Extract the [x, y] coordinate from the center of the cell holding the provided text.  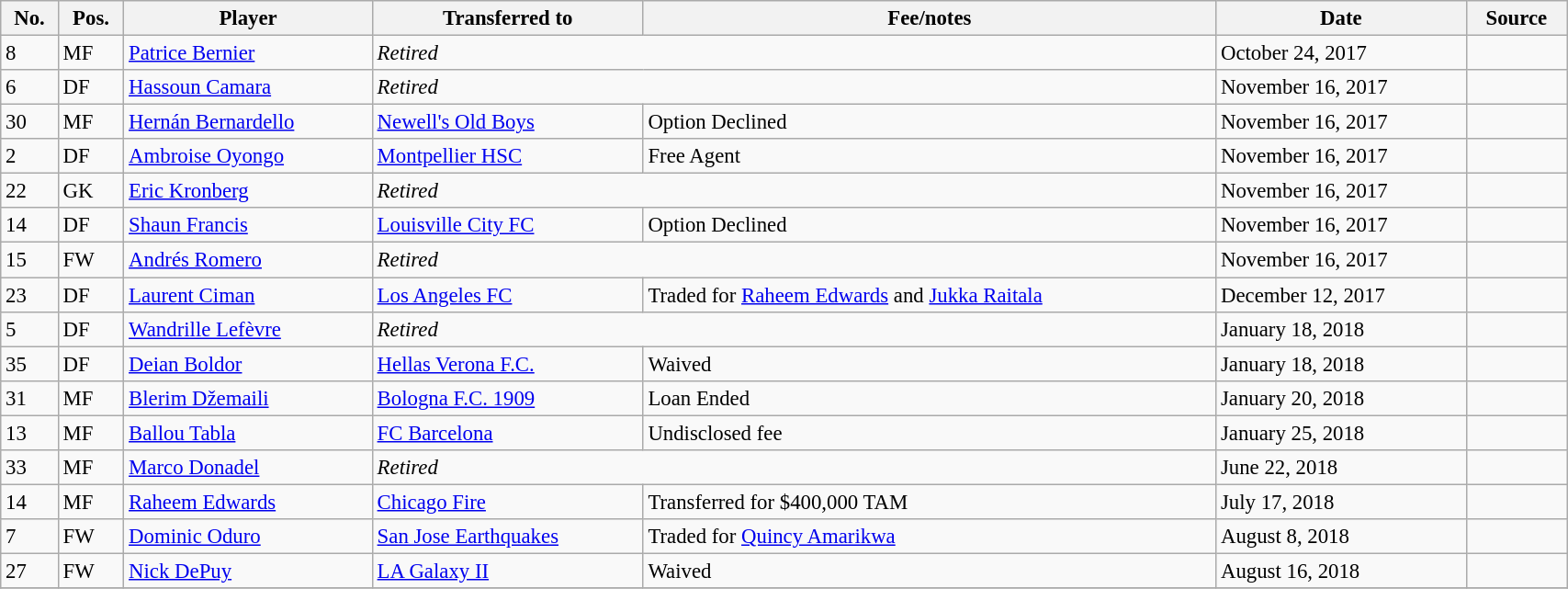
8 [29, 53]
Undisclosed fee [930, 433]
January 20, 2018 [1341, 398]
Deian Boldor [248, 364]
30 [29, 122]
Ambroise Oyongo [248, 156]
Wandrille Lefèvre [248, 329]
Transferred for $400,000 TAM [930, 502]
35 [29, 364]
5 [29, 329]
Traded for Quincy Amarikwa [930, 537]
Marco Donadel [248, 468]
Hernán Bernardello [248, 122]
December 12, 2017 [1341, 295]
Source [1517, 18]
7 [29, 537]
Blerim Džemaili [248, 398]
Louisville City FC [507, 225]
San Jose Earthquakes [507, 537]
Los Angeles FC [507, 295]
13 [29, 433]
23 [29, 295]
FC Barcelona [507, 433]
31 [29, 398]
6 [29, 87]
Laurent Ciman [248, 295]
Dominic Oduro [248, 537]
August 16, 2018 [1341, 571]
Newell's Old Boys [507, 122]
LA Galaxy II [507, 571]
Ballou Tabla [248, 433]
No. [29, 18]
Pos. [91, 18]
Nick DePuy [248, 571]
Player [248, 18]
Chicago Fire [507, 502]
33 [29, 468]
Raheem Edwards [248, 502]
Free Agent [930, 156]
October 24, 2017 [1341, 53]
22 [29, 191]
July 17, 2018 [1341, 502]
Bologna F.C. 1909 [507, 398]
Fee/notes [930, 18]
Hassoun Camara [248, 87]
Patrice Bernier [248, 53]
Traded for Raheem Edwards and Jukka Raitala [930, 295]
Hellas Verona F.C. [507, 364]
August 8, 2018 [1341, 537]
Loan Ended [930, 398]
Shaun Francis [248, 225]
Eric Kronberg [248, 191]
Date [1341, 18]
June 22, 2018 [1341, 468]
15 [29, 260]
Andrés Romero [248, 260]
Montpellier HSC [507, 156]
2 [29, 156]
GK [91, 191]
January 25, 2018 [1341, 433]
Transferred to [507, 18]
27 [29, 571]
